Provide the (x, y) coordinate of the cell's center where the given text is located.  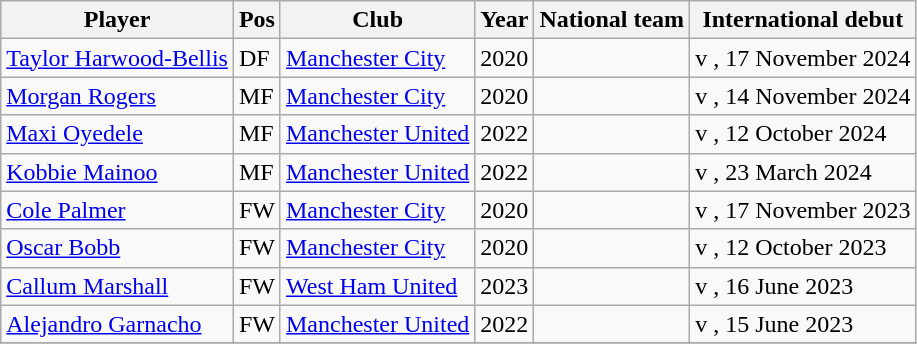
Kobbie Mainoo (118, 172)
Pos (256, 20)
v , 12 October 2023 (803, 248)
Player (118, 20)
2023 (504, 286)
v , 16 June 2023 (803, 286)
Oscar Bobb (118, 248)
v , 17 November 2024 (803, 58)
v , 15 June 2023 (803, 324)
DF (256, 58)
National team (612, 20)
Maxi Oyedele (118, 134)
International debut (803, 20)
Alejandro Garnacho (118, 324)
v , 14 November 2024 (803, 96)
Cole Palmer (118, 210)
v , 17 November 2023 (803, 210)
Morgan Rogers (118, 96)
Club (377, 20)
West Ham United (377, 286)
v , 23 March 2024 (803, 172)
Callum Marshall (118, 286)
Taylor Harwood-Bellis (118, 58)
Year (504, 20)
v , 12 October 2024 (803, 134)
